Scan for the cell matching the given text and deliver its (x, y) coordinate at center. 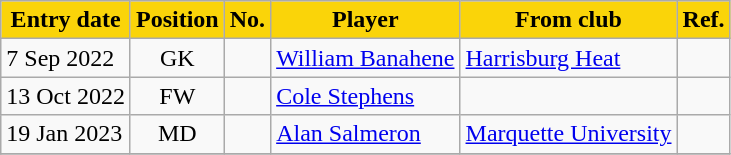
From club (568, 20)
19 Jan 2023 (66, 134)
7 Sep 2022 (66, 58)
No. (247, 20)
13 Oct 2022 (66, 96)
Ref. (704, 20)
Harrisburg Heat (568, 58)
Alan Salmeron (366, 134)
Marquette University (568, 134)
Cole Stephens (366, 96)
MD (177, 134)
William Banahene (366, 58)
Entry date (66, 20)
Position (177, 20)
GK (177, 58)
FW (177, 96)
Player (366, 20)
